Scan for the cell matching the given text and deliver its [x, y] coordinate at center. 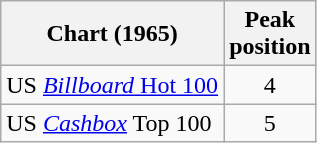
US Billboard Hot 100 [112, 85]
Chart (1965) [112, 34]
US Cashbox Top 100 [112, 123]
Peakposition [270, 34]
4 [270, 85]
5 [270, 123]
